Return (x, y) of the center of cell containing provided text 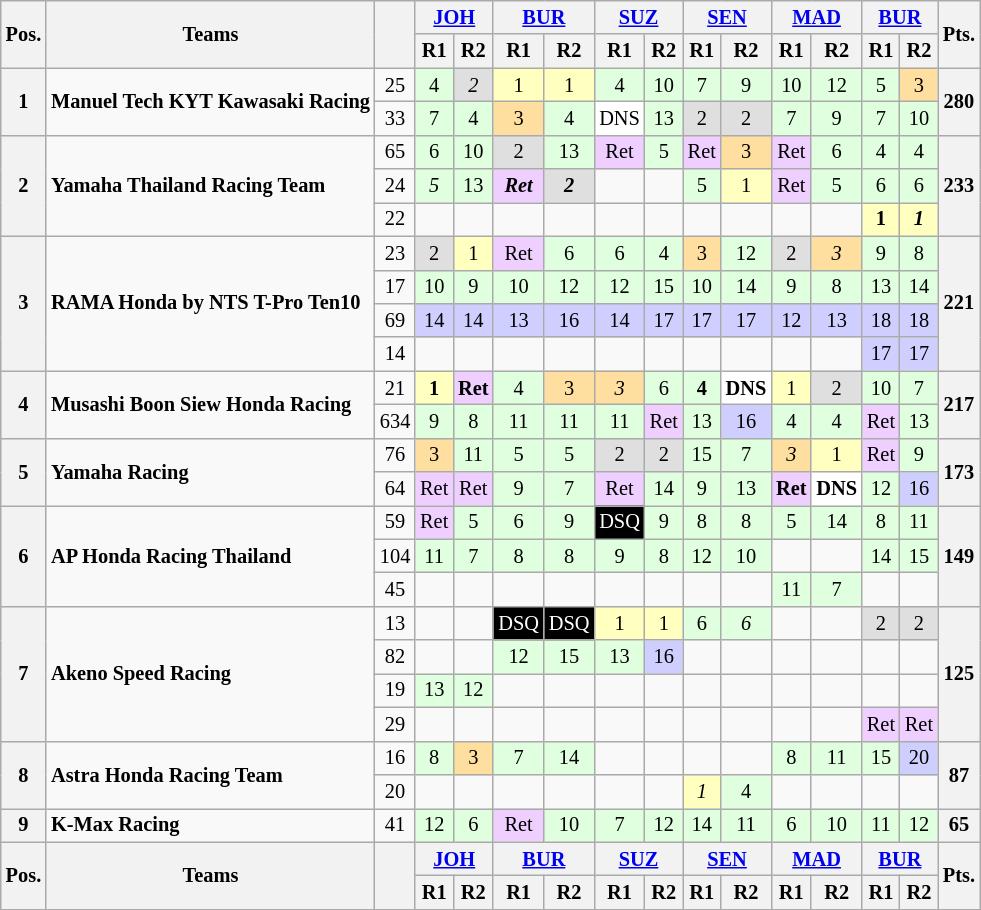
45 (395, 589)
104 (395, 556)
149 (959, 556)
29 (395, 724)
AP Honda Racing Thailand (210, 556)
Astra Honda Racing Team (210, 774)
Musashi Boon Siew Honda Racing (210, 404)
21 (395, 388)
Yamaha Thailand Racing Team (210, 186)
125 (959, 674)
Akeno Speed Racing (210, 674)
221 (959, 304)
Manuel Tech KYT Kawasaki Racing (210, 102)
23 (395, 253)
280 (959, 102)
33 (395, 118)
217 (959, 404)
64 (395, 489)
19 (395, 690)
RAMA Honda by NTS T-Pro Ten10 (210, 304)
41 (395, 825)
24 (395, 186)
634 (395, 421)
87 (959, 774)
59 (395, 522)
82 (395, 657)
76 (395, 455)
K-Max Racing (210, 825)
Yamaha Racing (210, 472)
25 (395, 85)
233 (959, 186)
22 (395, 219)
69 (395, 320)
173 (959, 472)
